Provide the [X, Y] coordinate of the cell's center where the given text is located.  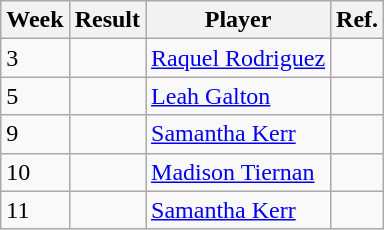
5 [35, 96]
Week [35, 20]
Raquel Rodriguez [238, 58]
9 [35, 134]
Ref. [358, 20]
Leah Galton [238, 96]
10 [35, 172]
11 [35, 210]
Result [107, 20]
3 [35, 58]
Player [238, 20]
Madison Tiernan [238, 172]
